From the cell containing the given text, extract its center point as (x, y) coordinate. 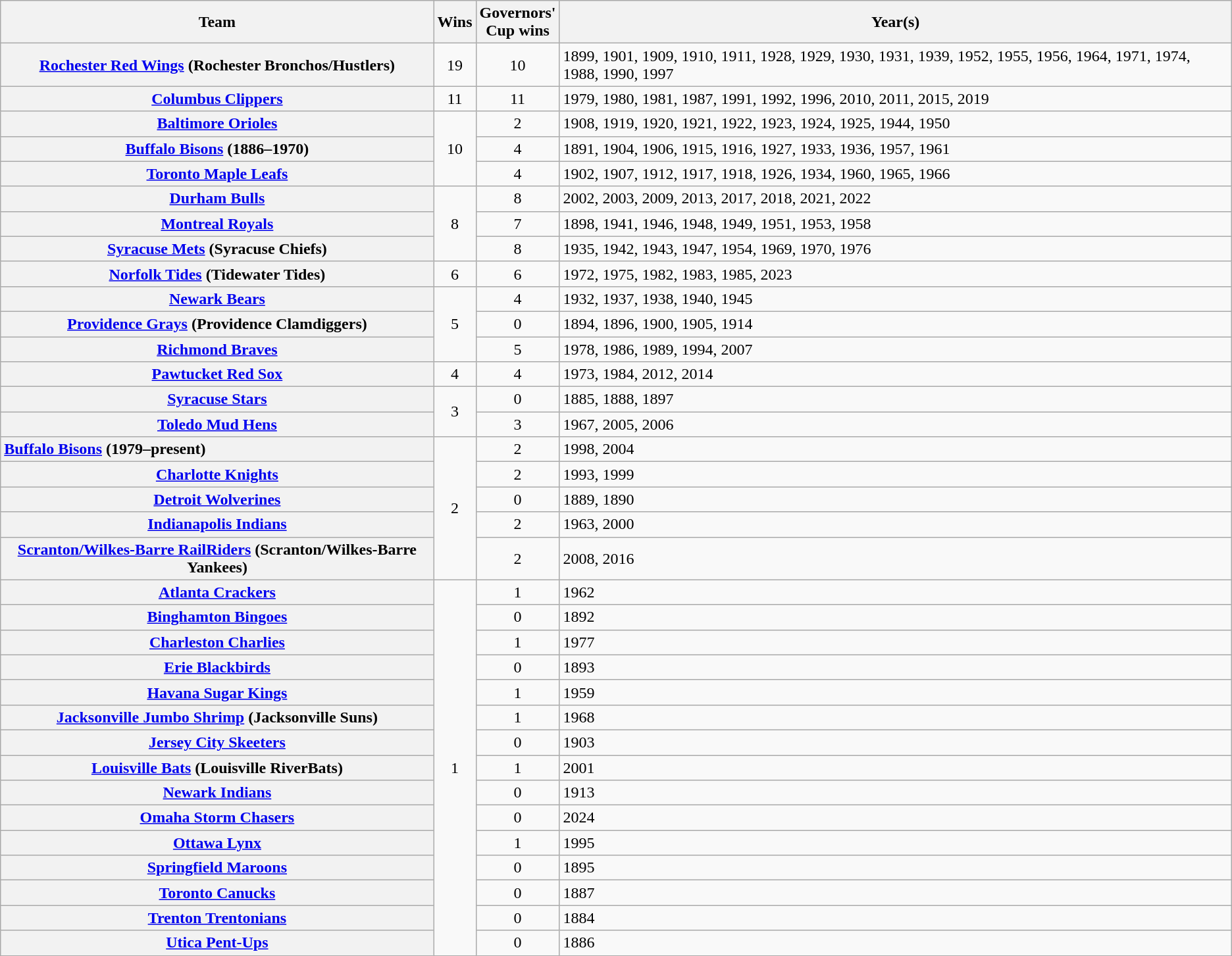
19 (455, 64)
Syracuse Mets (Syracuse Chiefs) (217, 249)
Springfield Maroons (217, 868)
1959 (895, 692)
1889, 1890 (895, 499)
Atlanta Crackers (217, 592)
1963, 2000 (895, 524)
Columbus Clippers (217, 99)
1978, 1986, 1989, 1994, 2007 (895, 349)
Durham Bulls (217, 199)
Omaha Storm Chasers (217, 818)
Rochester Red Wings (Rochester Bronchos/Hustlers) (217, 64)
Utica Pent-Ups (217, 943)
Havana Sugar Kings (217, 692)
1932, 1937, 1938, 1940, 1945 (895, 299)
Baltimore Orioles (217, 124)
Year(s) (895, 22)
Toronto Maple Leafs (217, 174)
1895 (895, 868)
2001 (895, 768)
Erie Blackbirds (217, 667)
1995 (895, 843)
1935, 1942, 1943, 1947, 1954, 1969, 1970, 1976 (895, 249)
Binghamton Bingoes (217, 617)
1892 (895, 617)
Newark Indians (217, 793)
Buffalo Bisons (1979–present) (217, 449)
1977 (895, 642)
Jacksonville Jumbo Shrimp (Jacksonville Suns) (217, 717)
1967, 2005, 2006 (895, 424)
1885, 1888, 1897 (895, 399)
Toronto Canucks (217, 893)
1887 (895, 893)
Pawtucket Red Sox (217, 374)
1979, 1980, 1981, 1987, 1991, 1992, 1996, 2010, 2011, 2015, 2019 (895, 99)
1968 (895, 717)
Toledo Mud Hens (217, 424)
1998, 2004 (895, 449)
Norfolk Tides (Tidewater Tides) (217, 274)
1902, 1907, 1912, 1917, 1918, 1926, 1934, 1960, 1965, 1966 (895, 174)
1899, 1901, 1909, 1910, 1911, 1928, 1929, 1930, 1931, 1939, 1952, 1955, 1956, 1964, 1971, 1974, 1988, 1990, 1997 (895, 64)
Providence Grays (Providence Clamdiggers) (217, 324)
Syracuse Stars (217, 399)
1913 (895, 793)
Wins (455, 22)
Richmond Braves (217, 349)
Newark Bears (217, 299)
1884 (895, 918)
Montreal Royals (217, 224)
Governors'Cup wins (517, 22)
2024 (895, 818)
1894, 1896, 1900, 1905, 1914 (895, 324)
Charlotte Knights (217, 474)
Louisville Bats (Louisville RiverBats) (217, 768)
Scranton/Wilkes-Barre RailRiders (Scranton/Wilkes-Barre Yankees) (217, 558)
1886 (895, 943)
Detroit Wolverines (217, 499)
Team (217, 22)
1898, 1941, 1946, 1948, 1949, 1951, 1953, 1958 (895, 224)
Trenton Trentonians (217, 918)
1891, 1904, 1906, 1915, 1916, 1927, 1933, 1936, 1957, 1961 (895, 149)
1973, 1984, 2012, 2014 (895, 374)
Buffalo Bisons (1886–1970) (217, 149)
7 (517, 224)
Jersey City Skeeters (217, 742)
Ottawa Lynx (217, 843)
1908, 1919, 1920, 1921, 1922, 1923, 1924, 1925, 1944, 1950 (895, 124)
1903 (895, 742)
2002, 2003, 2009, 2013, 2017, 2018, 2021, 2022 (895, 199)
1993, 1999 (895, 474)
Indianapolis Indians (217, 524)
2008, 2016 (895, 558)
1893 (895, 667)
1972, 1975, 1982, 1983, 1985, 2023 (895, 274)
1962 (895, 592)
Charleston Charlies (217, 642)
